Extract the [x, y] coordinate from the center of the cell holding the provided text.  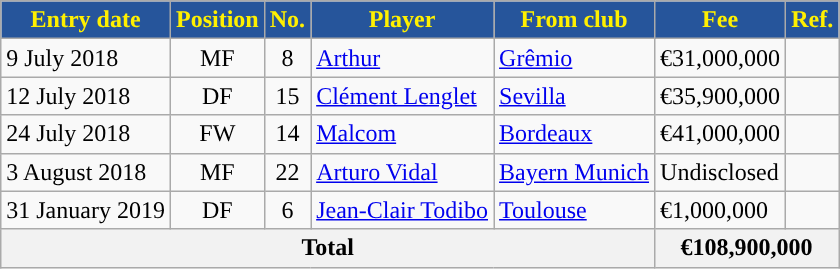
FW [217, 134]
€31,000,000 [720, 58]
Fee [720, 20]
€1,000,000 [720, 210]
12 July 2018 [86, 96]
Malcom [402, 134]
Player [402, 20]
22 [287, 172]
14 [287, 134]
Grêmio [574, 58]
31 January 2019 [86, 210]
9 July 2018 [86, 58]
€108,900,000 [747, 248]
Clément Lenglet [402, 96]
Arthur [402, 58]
6 [287, 210]
Ref. [812, 20]
Sevilla [574, 96]
Jean-Clair Todibo [402, 210]
€41,000,000 [720, 134]
Bordeaux [574, 134]
No. [287, 20]
Bayern Munich [574, 172]
Arturo Vidal [402, 172]
Total [328, 248]
24 July 2018 [86, 134]
Position [217, 20]
Undisclosed [720, 172]
15 [287, 96]
Entry date [86, 20]
From club [574, 20]
€35,900,000 [720, 96]
8 [287, 58]
3 August 2018 [86, 172]
Toulouse [574, 210]
